Capture the cell that displays the provided text and extract its [X, Y] central coordinate. 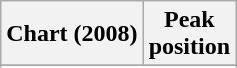
Peakposition [189, 34]
Chart (2008) [72, 34]
